Scan for the cell matching the given text and deliver its [X, Y] coordinate at center. 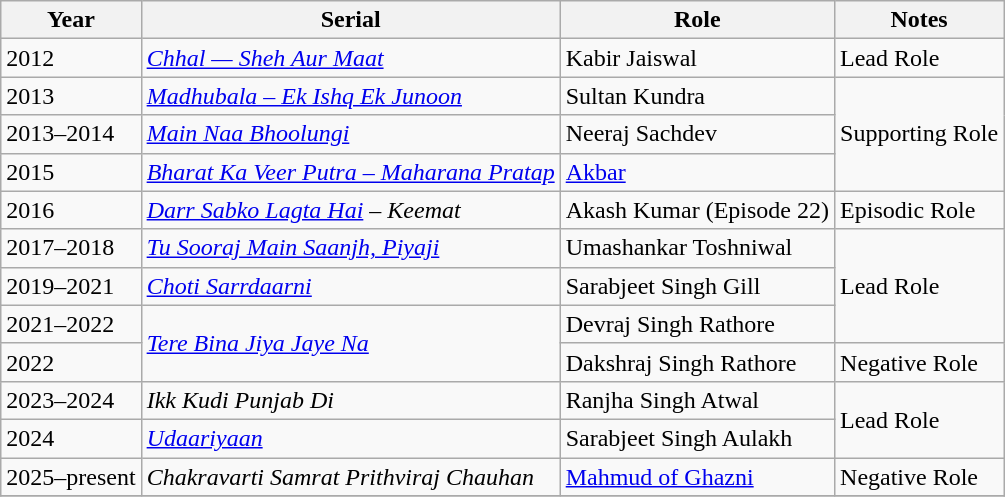
Devraj Singh Rathore [697, 324]
2019–2021 [71, 286]
Role [697, 20]
Supporting Role [920, 134]
Serial [350, 20]
Sultan Kundra [697, 96]
Ikk Kudi Punjab Di [350, 400]
2013–2014 [71, 134]
2016 [71, 210]
Akash Kumar (Episode 22) [697, 210]
2025–present [71, 477]
Mahmud of Ghazni [697, 477]
Notes [920, 20]
2022 [71, 362]
Bharat Ka Veer Putra – Maharana Pratap [350, 172]
Madhubala – Ek Ishq Ek Junoon [350, 96]
Udaariyaan [350, 438]
Kabir Jaiswal [697, 58]
Tu Sooraj Main Saanjh, Piyaji [350, 248]
Sarabjeet Singh Gill [697, 286]
Umashankar Toshniwal [697, 248]
Episodic Role [920, 210]
2021–2022 [71, 324]
Main Naa Bhoolungi [350, 134]
Darr Sabko Lagta Hai – Keemat [350, 210]
Neeraj Sachdev [697, 134]
Chakravarti Samrat Prithviraj Chauhan [350, 477]
Ranjha Singh Atwal [697, 400]
2013 [71, 96]
Chhal — Sheh Aur Maat [350, 58]
2024 [71, 438]
2015 [71, 172]
2017–2018 [71, 248]
Tere Bina Jiya Jaye Na [350, 343]
Year [71, 20]
Akbar [697, 172]
2023–2024 [71, 400]
2012 [71, 58]
Dakshraj Singh Rathore [697, 362]
Sarabjeet Singh Aulakh [697, 438]
Choti Sarrdaarni [350, 286]
